Pinpoint the cell where the given text exists, returning its [x, y] midpoint coordinate. 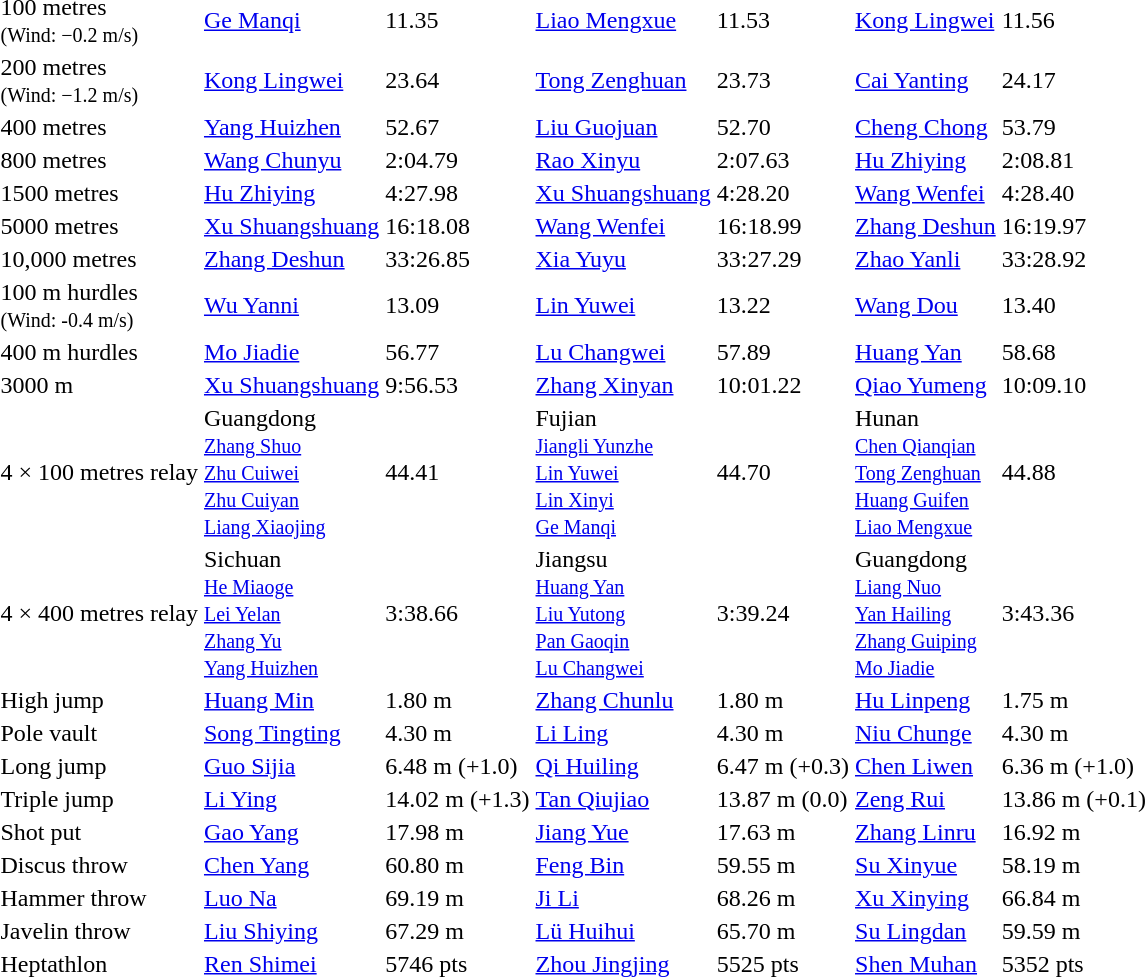
16:18.99 [782, 226]
Lin Yuwei [623, 306]
Huang Yan [926, 352]
Ji Li [623, 898]
Xia Yuyu [623, 259]
Li Ling [623, 733]
2:07.63 [782, 160]
Hu Linpeng [926, 700]
SichuanHe MiaogeLei YelanZhang YuYang Huizhen [291, 613]
Zhao Yanli [926, 259]
Cai Yanting [926, 80]
Tong Zenghuan [623, 80]
Qiao Yumeng [926, 385]
65.70 m [782, 931]
56.77 [458, 352]
Li Ying [291, 799]
33:27.29 [782, 259]
57.89 [782, 352]
67.29 m [458, 931]
6.47 m (+0.3) [782, 766]
13.87 m (0.0) [782, 799]
3:38.66 [458, 613]
Zhang Xinyan [623, 385]
Zhang Linru [926, 832]
Zhang Chunlu [623, 700]
68.26 m [782, 898]
13.22 [782, 306]
6.48 m (+1.0) [458, 766]
2:04.79 [458, 160]
HunanChen QianqianTong ZenghuanHuang GuifenLiao Mengxue [926, 472]
Su Xinyue [926, 865]
Mo Jiadie [291, 352]
Liu Shiying [291, 931]
52.67 [458, 127]
Niu Chunge [926, 733]
Lu Changwei [623, 352]
GuangdongZhang ShuoZhu CuiweiZhu CuiyanLiang Xiaojing [291, 472]
JiangsuHuang YanLiu YutongPan GaoqinLu Changwei [623, 613]
Qi Huiling [623, 766]
Yang Huizhen [291, 127]
GuangdongLiang NuoYan HailingZhang GuipingMo Jiadie [926, 613]
Huang Min [291, 700]
17.63 m [782, 832]
33:26.85 [458, 259]
Liu Guojuan [623, 127]
Wu Yanni [291, 306]
17.98 m [458, 832]
23.64 [458, 80]
Chen Liwen [926, 766]
Gao Yang [291, 832]
Rao Xinyu [623, 160]
60.80 m [458, 865]
Song Tingting [291, 733]
10:01.22 [782, 385]
Su Lingdan [926, 931]
9:56.53 [458, 385]
Wang Dou [926, 306]
13.09 [458, 306]
69.19 m [458, 898]
Zeng Rui [926, 799]
59.55 m [782, 865]
4:27.98 [458, 193]
Xu Xinying [926, 898]
Lü Huihui [623, 931]
FujianJiangli YunzheLin YuweiLin XinyiGe Manqi [623, 472]
3:39.24 [782, 613]
52.70 [782, 127]
16:18.08 [458, 226]
44.41 [458, 472]
44.70 [782, 472]
23.73 [782, 80]
Luo Na [291, 898]
Chen Yang [291, 865]
4:28.20 [782, 193]
14.02 m (+1.3) [458, 799]
Wang Chunyu [291, 160]
Kong Lingwei [291, 80]
Jiang Yue [623, 832]
Tan Qiujiao [623, 799]
Feng Bin [623, 865]
Cheng Chong [926, 127]
Guo Sijia [291, 766]
